Identify which cell holds the provided text, then report its [x, y] central coordinate. 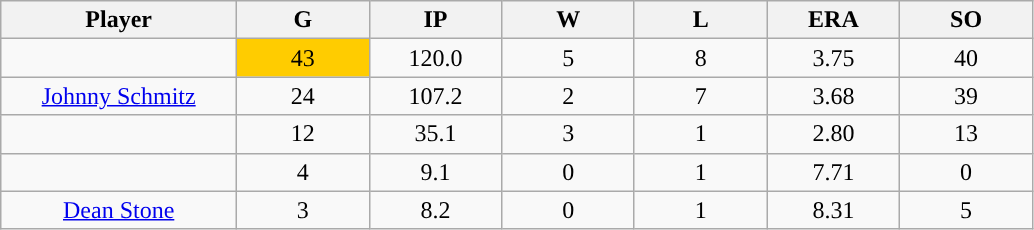
ERA [834, 20]
9.1 [436, 172]
39 [966, 96]
SO [966, 20]
4 [304, 172]
120.0 [436, 58]
Dean Stone [119, 210]
G [304, 20]
7.71 [834, 172]
24 [304, 96]
13 [966, 134]
8 [700, 58]
43 [304, 58]
2 [568, 96]
W [568, 20]
L [700, 20]
2.80 [834, 134]
107.2 [436, 96]
7 [700, 96]
12 [304, 134]
8.31 [834, 210]
Player [119, 20]
3.68 [834, 96]
8.2 [436, 210]
Johnny Schmitz [119, 96]
35.1 [436, 134]
IP [436, 20]
40 [966, 58]
3.75 [834, 58]
